Scan for the cell matching the given text and deliver its [X, Y] coordinate at center. 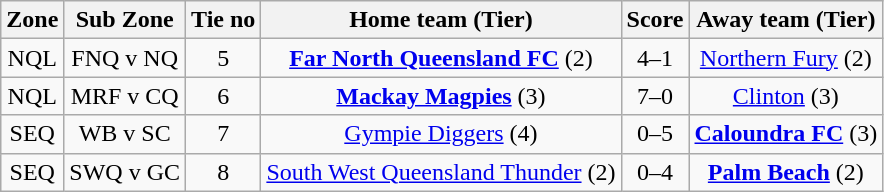
Sub Zone [125, 20]
7 [224, 134]
Palm Beach (2) [786, 172]
8 [224, 172]
7–0 [655, 96]
South West Queensland Thunder (2) [441, 172]
Score [655, 20]
Mackay Magpies (3) [441, 96]
Northern Fury (2) [786, 58]
0–5 [655, 134]
4–1 [655, 58]
MRF v CQ [125, 96]
Away team (Tier) [786, 20]
Tie no [224, 20]
6 [224, 96]
0–4 [655, 172]
Clinton (3) [786, 96]
SWQ v GC [125, 172]
WB v SC [125, 134]
Caloundra FC (3) [786, 134]
Home team (Tier) [441, 20]
Zone [32, 20]
FNQ v NQ [125, 58]
Gympie Diggers (4) [441, 134]
Far North Queensland FC (2) [441, 58]
5 [224, 58]
